Identify which cell holds the provided text, then report its (x, y) central coordinate. 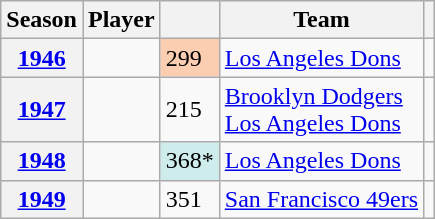
299 (190, 58)
1948 (42, 161)
1946 (42, 58)
Team (321, 20)
Player (121, 20)
San Francisco 49ers (321, 199)
Season (42, 20)
Brooklyn Dodgers Los Angeles Dons (321, 110)
1949 (42, 199)
351 (190, 199)
368* (190, 161)
215 (190, 110)
1947 (42, 110)
